Return [x, y] of the center of cell containing provided text 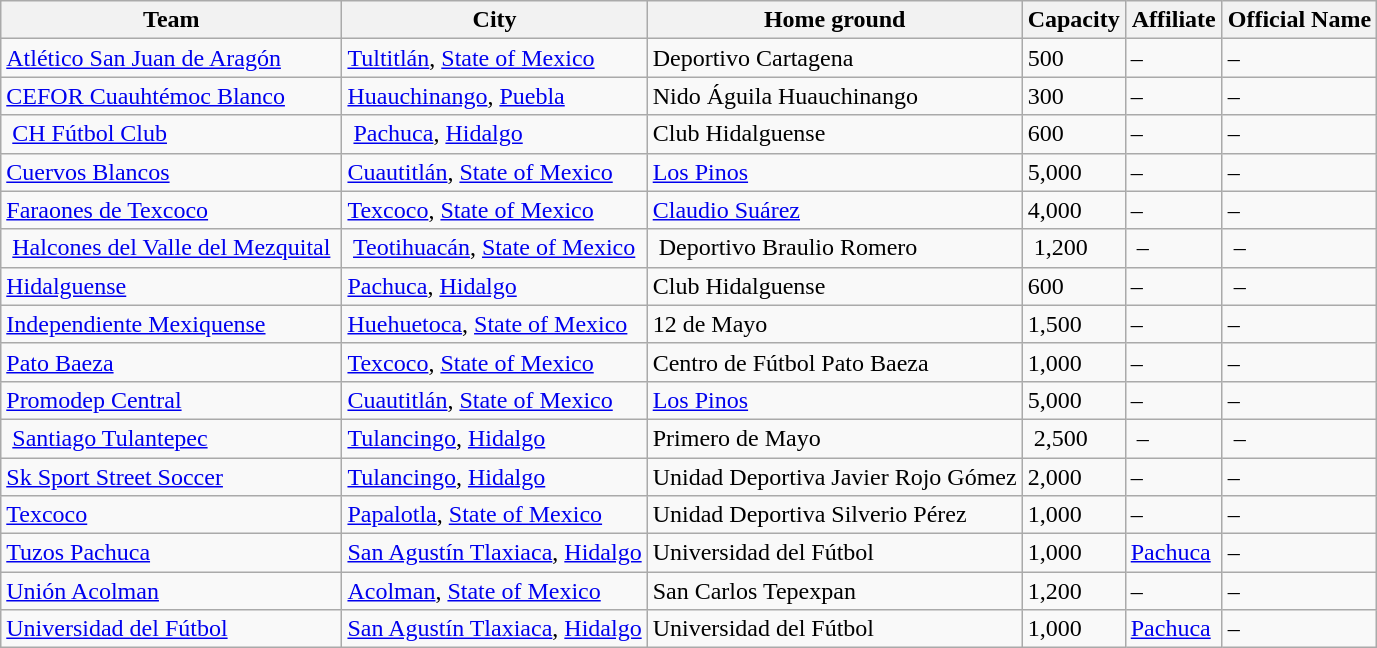
Tultitlán, State of Mexico [494, 58]
Halcones del Valle del Mezquital [172, 248]
Promodep Central [172, 400]
Affiliate [1174, 20]
CEFOR Cuauhtémoc Blanco [172, 96]
300 [1074, 96]
Atlético San Juan de Aragón [172, 58]
Deportivo Cartagena [834, 58]
Claudio Suárez [834, 210]
4,000 [1074, 210]
City [494, 20]
Pato Baeza [172, 362]
Home ground [834, 20]
Unidad Deportiva Silverio Pérez [834, 515]
Texcoco [172, 515]
Cuervos Blancos [172, 172]
Tuzos Pachuca [172, 553]
Huauchinango, Puebla [494, 96]
Santiago Tulantepec [172, 438]
Unidad Deportiva Javier Rojo Gómez [834, 477]
Independiente Mexiquense [172, 324]
Capacity [1074, 20]
Acolman, State of Mexico [494, 591]
Primero de Mayo [834, 438]
Team [172, 20]
Unión Acolman [172, 591]
12 de Mayo [834, 324]
Nido Águila Huauchinango [834, 96]
Sk Sport Street Soccer [172, 477]
Huehuetoca, State of Mexico [494, 324]
1,500 [1074, 324]
Faraones de Texcoco [172, 210]
Teotihuacán, State of Mexico [494, 248]
500 [1074, 58]
Official Name [1299, 20]
San Carlos Tepexpan [834, 591]
2,000 [1074, 477]
Centro de Fútbol Pato Baeza [834, 362]
Papalotla, State of Mexico [494, 515]
Hidalguense [172, 286]
2,500 [1074, 438]
Deportivo Braulio Romero [834, 248]
CH Fútbol Club [172, 134]
